Locate the cell with the specified text and output its (x, y) center coordinate. 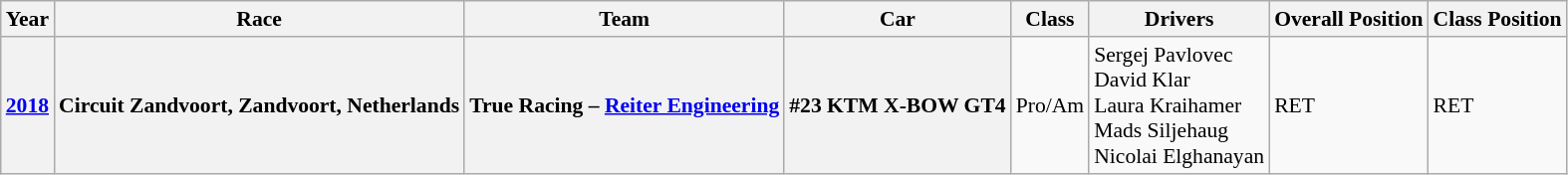
True Racing – Reiter Engineering (624, 105)
Overall Position (1349, 19)
Circuit Zandvoort, Zandvoort, Netherlands (259, 105)
Race (259, 19)
Year (28, 19)
Team (624, 19)
Pro/Am (1050, 105)
Class (1050, 19)
Car (897, 19)
Class Position (1498, 19)
#23 KTM X-BOW GT4 (897, 105)
Drivers (1179, 19)
2018 (28, 105)
Sergej Pavlovec David Klar Laura Kraihamer Mads Siljehaug Nicolai Elghanayan (1179, 105)
